Extract the (X, Y) coordinate from the center of the cell holding the provided text.  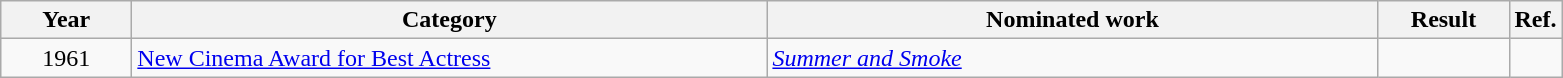
Ref. (1536, 20)
New Cinema Award for Best Actress (450, 58)
1961 (66, 58)
Nominated work (1072, 20)
Category (450, 20)
Year (66, 20)
Summer and Smoke (1072, 58)
Result (1444, 20)
